Extract the [x, y] coordinate from the center of the cell holding the provided text.  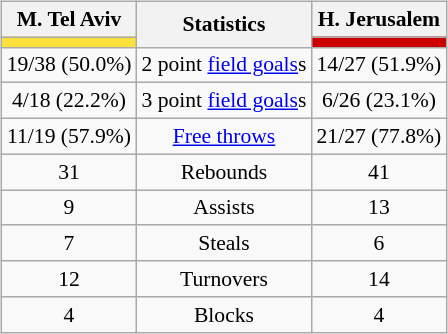
Rebounds [224, 172]
11/19 (57.9%) [70, 136]
31 [70, 172]
14/27 (51.9%) [378, 65]
Free throws [224, 136]
4/18 (22.2%) [70, 101]
2 point field goalss [224, 65]
M. Tel Aviv [70, 19]
21/27 (77.8%) [378, 136]
Assists [224, 208]
Turnovers [224, 279]
9 [70, 208]
41 [378, 172]
6 [378, 243]
6/26 (23.1%) [378, 101]
3 point field goalss [224, 101]
12 [70, 279]
7 [70, 243]
Steals [224, 243]
13 [378, 208]
14 [378, 279]
H. Jerusalem [378, 19]
19/38 (50.0%) [70, 65]
Blocks [224, 314]
Statistics [224, 24]
